Return the (x, y) coordinate for the center point of the cell that contains the specified text.  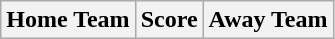
Away Team (268, 20)
Home Team (68, 20)
Score (169, 20)
